From the cell containing the given text, extract its center point as [X, Y] coordinate. 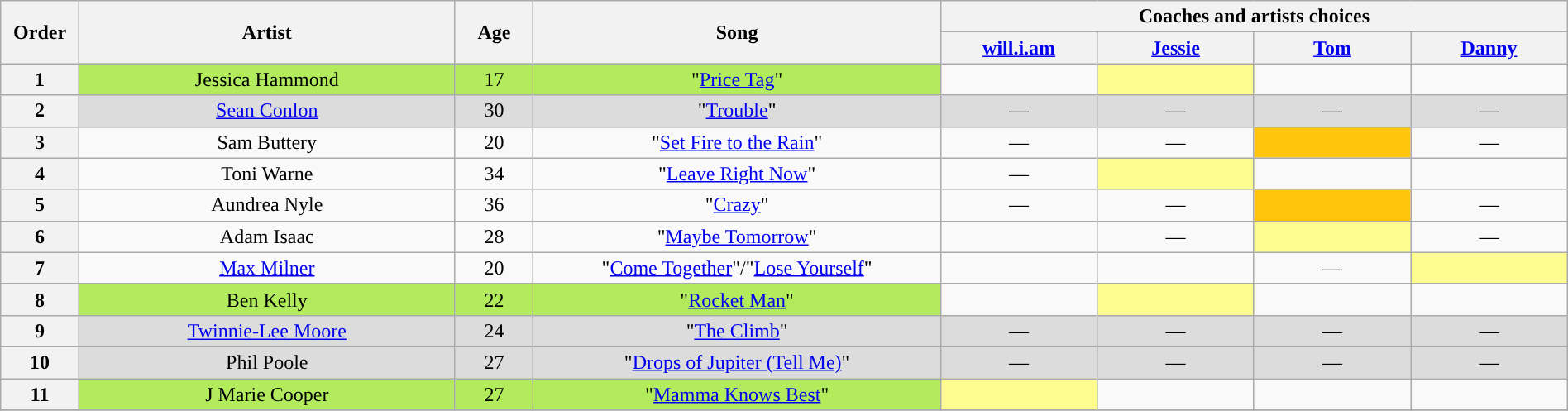
28 [495, 237]
Max Milner [266, 268]
Song [738, 32]
Danny [1489, 48]
7 [40, 268]
"Mamma Knows Best" [738, 394]
Coaches and artists choices [1254, 17]
4 [40, 174]
Tom [1331, 48]
"Crazy" [738, 205]
8 [40, 299]
"Come Together"/"Lose Yourself" [738, 268]
30 [495, 111]
Jessie [1176, 48]
"Price Tag" [738, 79]
Phil Poole [266, 362]
6 [40, 237]
Toni Warne [266, 174]
3 [40, 142]
22 [495, 299]
24 [495, 331]
Ben Kelly [266, 299]
34 [495, 174]
"Trouble" [738, 111]
5 [40, 205]
Jessica Hammond [266, 79]
Sean Conlon [266, 111]
will.i.am [1019, 48]
Artist [266, 32]
Twinnie-Lee Moore [266, 331]
Adam Isaac [266, 237]
10 [40, 362]
"Leave Right Now" [738, 174]
J Marie Cooper [266, 394]
"Rocket Man" [738, 299]
Age [495, 32]
1 [40, 79]
17 [495, 79]
Aundrea Nyle [266, 205]
"Maybe Tomorrow" [738, 237]
"Set Fire to the Rain" [738, 142]
"The Climb" [738, 331]
2 [40, 111]
Order [40, 32]
Sam Buttery [266, 142]
9 [40, 331]
"Drops of Jupiter (Tell Me)" [738, 362]
36 [495, 205]
11 [40, 394]
